Output the (X, Y) coordinate of the center of the cell containing the given text.  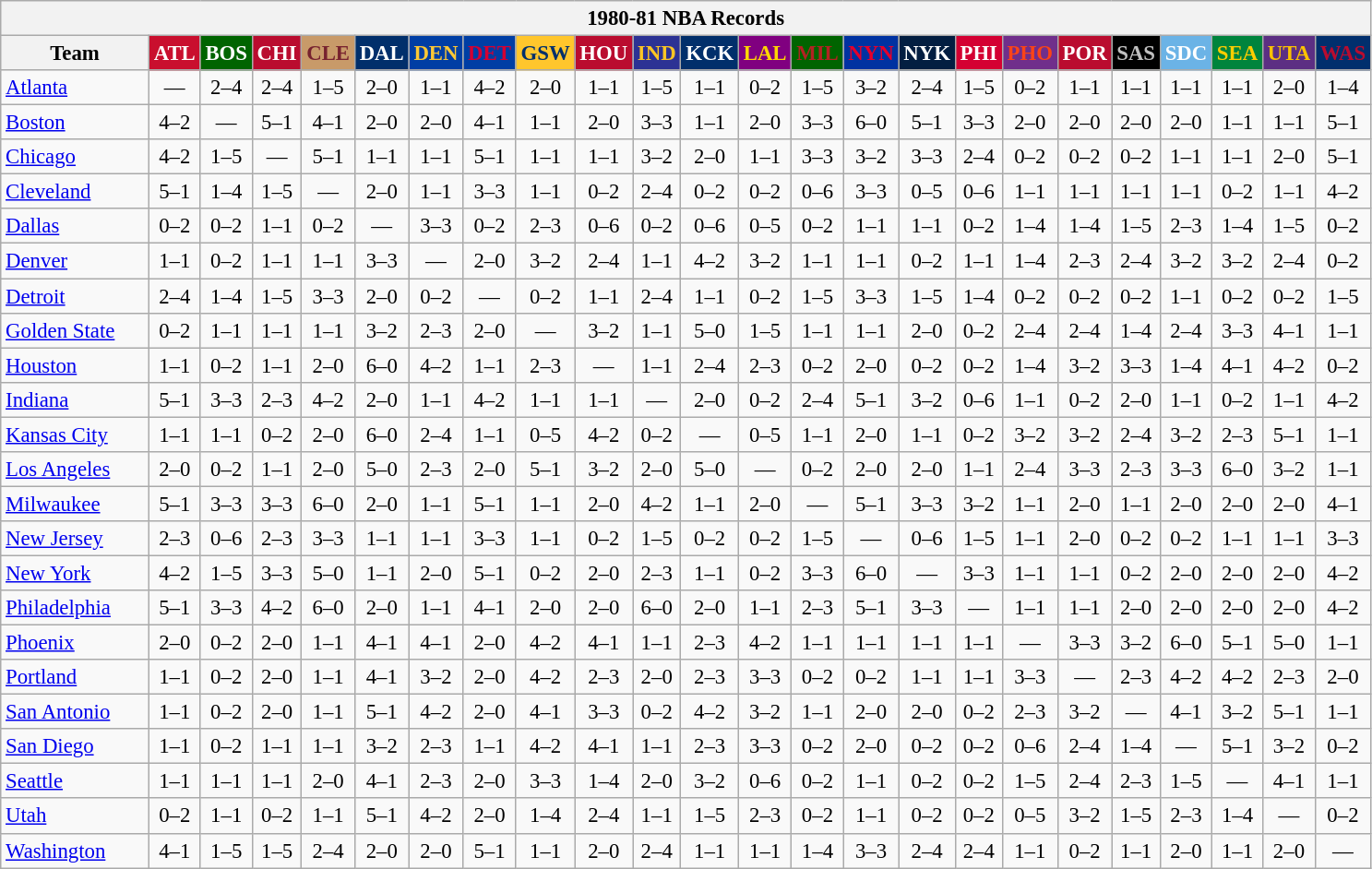
SAS (1136, 54)
Cleveland (76, 192)
CHI (277, 54)
San Antonio (76, 712)
ATL (174, 54)
New Jersey (76, 539)
Phoenix (76, 643)
Dallas (76, 226)
Philadelphia (76, 608)
HOU (603, 54)
Houston (76, 365)
Atlanta (76, 88)
BOS (226, 54)
PHO (1030, 54)
WAS (1342, 54)
MIL (817, 54)
New York (76, 573)
Portland (76, 677)
Kansas City (76, 434)
Boston (76, 123)
POR (1085, 54)
Indiana (76, 399)
PHI (978, 54)
San Diego (76, 746)
NYN (871, 54)
KCK (710, 54)
Denver (76, 261)
NYK (926, 54)
IND (657, 54)
CLE (328, 54)
DAL (382, 54)
DEN (435, 54)
SDC (1186, 54)
DET (489, 54)
Utah (76, 816)
Detroit (76, 296)
Washington (76, 851)
Team (76, 54)
SEA (1238, 54)
GSW (545, 54)
UTA (1288, 54)
Golden State (76, 330)
LAL (764, 54)
1980-81 NBA Records (686, 18)
Milwaukee (76, 504)
Los Angeles (76, 470)
Chicago (76, 157)
Seattle (76, 781)
